Provide the (X, Y) coordinate of the cell's center where the given text is located.  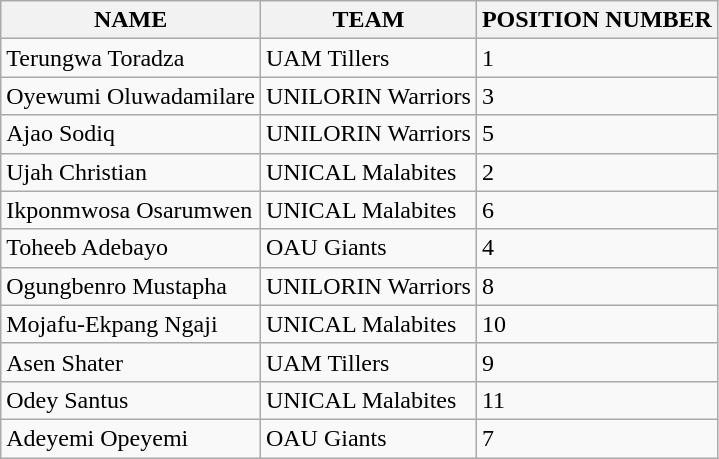
Oyewumi Oluwadamilare (131, 96)
Toheeb Adebayo (131, 248)
7 (596, 438)
3 (596, 96)
NAME (131, 20)
Ajao Sodiq (131, 134)
Mojafu-Ekpang Ngaji (131, 324)
Terungwa Toradza (131, 58)
4 (596, 248)
2 (596, 172)
1 (596, 58)
5 (596, 134)
POSITION NUMBER (596, 20)
TEAM (368, 20)
Asen Shater (131, 362)
Ogungbenro Mustapha (131, 286)
Adeyemi Opeyemi (131, 438)
10 (596, 324)
Ujah Christian (131, 172)
Ikponmwosa Osarumwen (131, 210)
Odey Santus (131, 400)
6 (596, 210)
9 (596, 362)
11 (596, 400)
8 (596, 286)
